Extract the (X, Y) coordinate from the center of the cell holding the provided text.  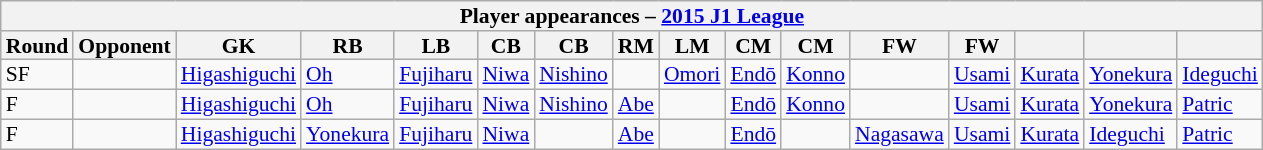
LM (692, 46)
LB (436, 46)
RB (348, 46)
Opponent (124, 46)
GK (238, 46)
Omori (692, 75)
Player appearances – 2015 J1 League (632, 16)
Nagasawa (900, 134)
RM (636, 46)
SF (38, 75)
Round (38, 46)
